Extract the (X, Y) coordinate from the center of the cell holding the provided text.  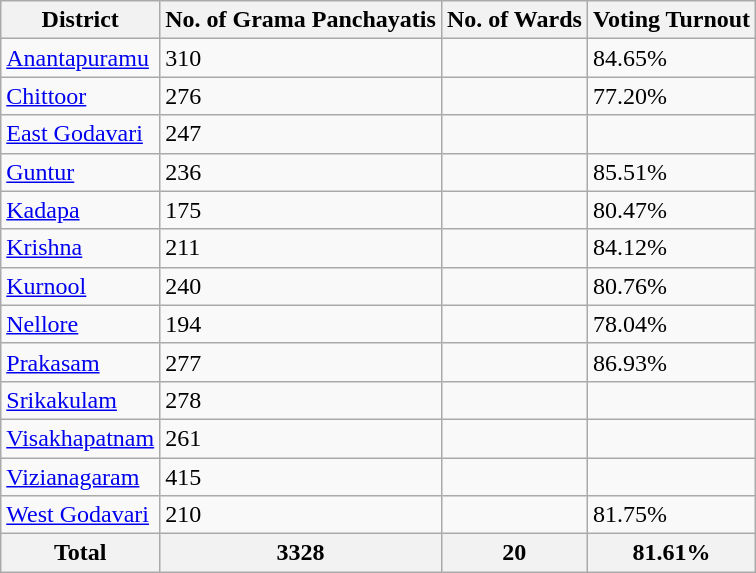
West Godavari (80, 515)
20 (514, 553)
Vizianagaram (80, 477)
85.51% (671, 172)
Anantapuramu (80, 58)
80.76% (671, 286)
No. of Grama Panchayatis (301, 20)
Kadapa (80, 210)
86.93% (671, 362)
210 (301, 515)
276 (301, 96)
District (80, 20)
84.65% (671, 58)
Voting Turnout (671, 20)
81.61% (671, 553)
East Godavari (80, 134)
261 (301, 438)
81.75% (671, 515)
Guntur (80, 172)
240 (301, 286)
Chittoor (80, 96)
Visakhapatnam (80, 438)
211 (301, 248)
80.47% (671, 210)
277 (301, 362)
247 (301, 134)
Kurnool (80, 286)
84.12% (671, 248)
78.04% (671, 324)
236 (301, 172)
310 (301, 58)
194 (301, 324)
278 (301, 400)
3328 (301, 553)
Total (80, 553)
Prakasam (80, 362)
175 (301, 210)
415 (301, 477)
Srikakulam (80, 400)
Nellore (80, 324)
Krishna (80, 248)
No. of Wards (514, 20)
77.20% (671, 96)
